Find where the given text appears and provide that cell's center as [x, y] coordinate. 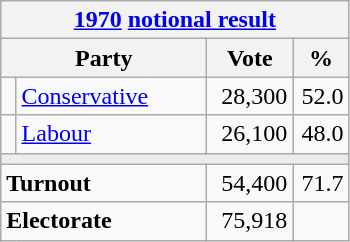
Labour [112, 134]
Vote [250, 58]
Electorate [104, 221]
54,400 [250, 183]
26,100 [250, 134]
75,918 [250, 221]
52.0 [321, 96]
Party [104, 58]
1970 notional result [175, 20]
Turnout [104, 183]
48.0 [321, 134]
% [321, 58]
71.7 [321, 183]
Conservative [112, 96]
28,300 [250, 96]
